From the cell containing the given text, extract its center point as [x, y] coordinate. 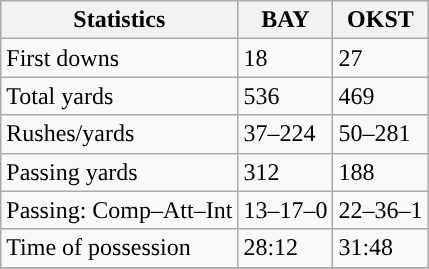
50–281 [380, 134]
18 [286, 58]
Passing: Comp–Att–Int [120, 210]
188 [380, 172]
312 [286, 172]
27 [380, 58]
31:48 [380, 248]
28:12 [286, 248]
536 [286, 96]
Total yards [120, 96]
Time of possession [120, 248]
469 [380, 96]
Passing yards [120, 172]
Statistics [120, 20]
22–36–1 [380, 210]
13–17–0 [286, 210]
First downs [120, 58]
Rushes/yards [120, 134]
BAY [286, 20]
37–224 [286, 134]
OKST [380, 20]
